Determine the (x, y) coordinate at the center of the cell enclosing the given text.  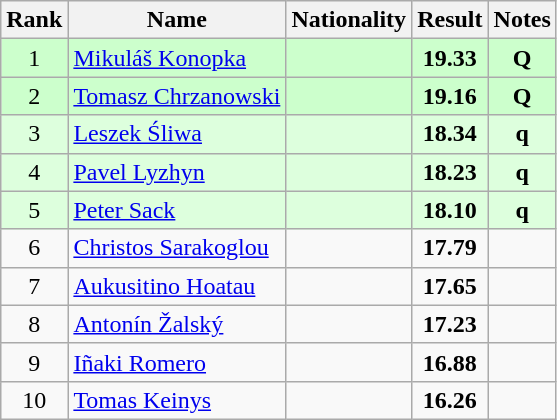
19.16 (450, 96)
Tomas Keinys (177, 400)
Name (177, 20)
19.33 (450, 58)
5 (34, 210)
Rank (34, 20)
Christos Sarakoglou (177, 248)
17.79 (450, 248)
18.34 (450, 134)
17.23 (450, 324)
Nationality (349, 20)
Peter Sack (177, 210)
Leszek Śliwa (177, 134)
7 (34, 286)
Tomasz Chrzanowski (177, 96)
Mikuláš Konopka (177, 58)
2 (34, 96)
18.10 (450, 210)
Aukusitino Hoatau (177, 286)
Notes (522, 20)
10 (34, 400)
16.88 (450, 362)
Iñaki Romero (177, 362)
Result (450, 20)
16.26 (450, 400)
6 (34, 248)
Antonín Žalský (177, 324)
1 (34, 58)
4 (34, 172)
8 (34, 324)
18.23 (450, 172)
17.65 (450, 286)
Pavel Lyzhyn (177, 172)
3 (34, 134)
9 (34, 362)
